Capture the cell that displays the provided text and extract its (x, y) central coordinate. 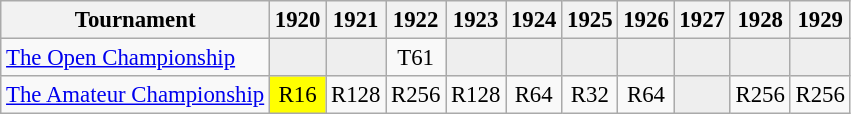
R32 (590, 95)
The Open Championship (136, 58)
1921 (356, 20)
1928 (760, 20)
Tournament (136, 20)
1922 (416, 20)
1929 (820, 20)
1926 (646, 20)
1923 (476, 20)
T61 (416, 58)
1925 (590, 20)
1924 (534, 20)
R16 (298, 95)
1927 (702, 20)
1920 (298, 20)
The Amateur Championship (136, 95)
